Extract the [X, Y] coordinate from the center of the cell holding the provided text.  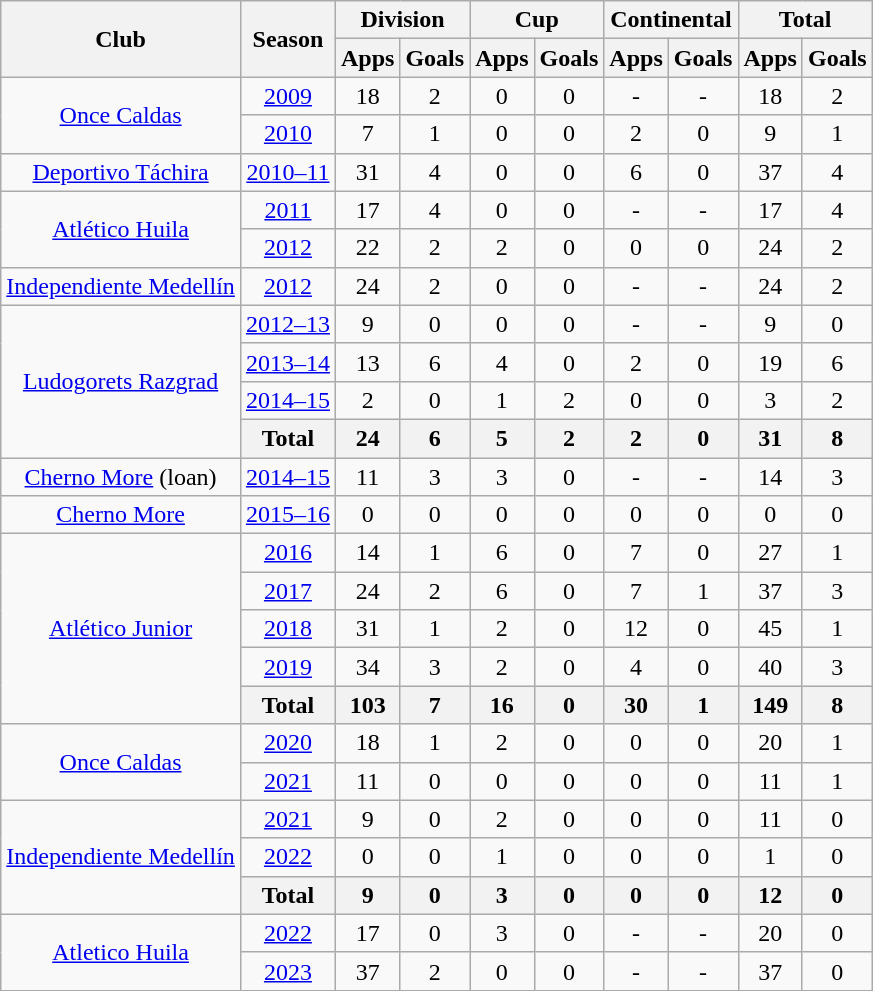
Atletico Huila [121, 952]
2010 [288, 134]
Club [121, 39]
2020 [288, 743]
2023 [288, 971]
Division [402, 20]
Continental [671, 20]
2016 [288, 553]
5 [502, 438]
2011 [288, 210]
16 [502, 705]
103 [367, 705]
Deportivo Táchira [121, 172]
34 [367, 667]
Atlético Huila [121, 229]
Cherno More (loan) [121, 477]
Atlético Junior [121, 629]
30 [636, 705]
149 [770, 705]
Cup [537, 20]
2013–14 [288, 362]
13 [367, 362]
40 [770, 667]
2010–11 [288, 172]
Season [288, 39]
45 [770, 629]
2009 [288, 96]
2015–16 [288, 515]
Cherno More [121, 515]
2017 [288, 591]
27 [770, 553]
2019 [288, 667]
Ludogorets Razgrad [121, 381]
2018 [288, 629]
2012–13 [288, 324]
19 [770, 362]
22 [367, 248]
